For the text-containing cell, return its midpoint in [X, Y] coordinate format. 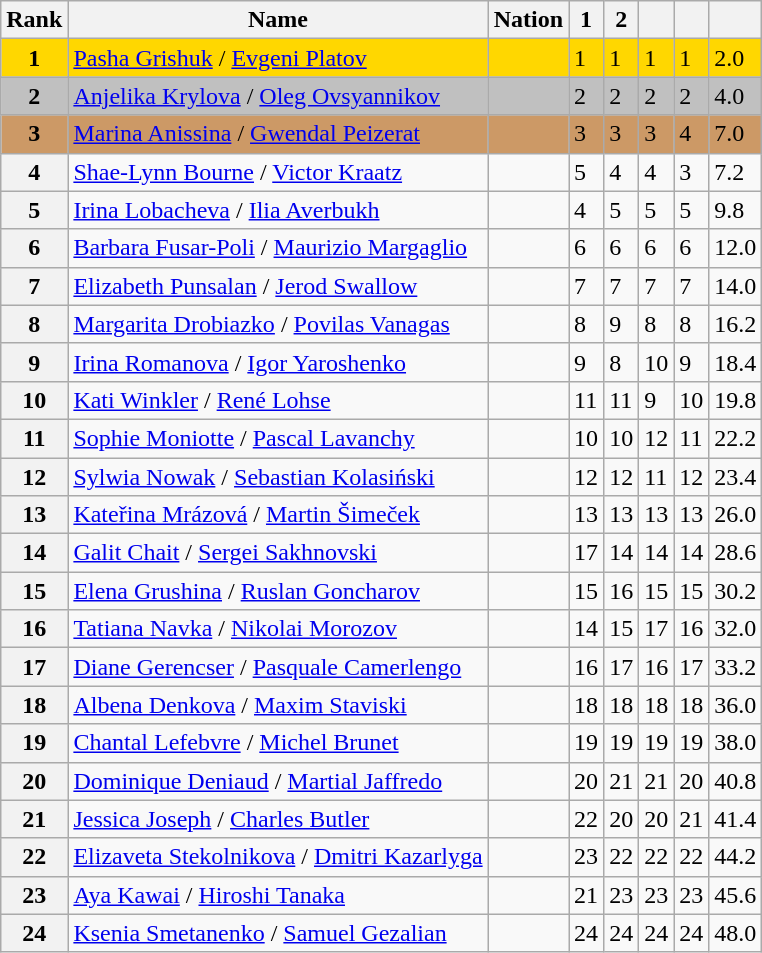
12.0 [736, 248]
30.2 [736, 591]
28.6 [736, 553]
45.6 [736, 895]
23.4 [736, 477]
Aya Kawai / Hiroshi Tanaka [278, 895]
33.2 [736, 667]
7.2 [736, 172]
Jessica Joseph / Charles Butler [278, 819]
Ksenia Smetanenko / Samuel Gezalian [278, 933]
Barbara Fusar-Poli / Maurizio Margaglio [278, 248]
Sylwia Nowak / Sebastian Kolasiński [278, 477]
32.0 [736, 629]
41.4 [736, 819]
Shae-Lynn Bourne / Victor Kraatz [278, 172]
Irina Lobacheva / Ilia Averbukh [278, 210]
Sophie Moniotte / Pascal Lavanchy [278, 438]
Marina Anissina / Gwendal Peizerat [278, 134]
22.2 [736, 438]
2.0 [736, 58]
38.0 [736, 743]
Elizabeth Punsalan / Jerod Swallow [278, 286]
Pasha Grishuk / Evgeni Platov [278, 58]
Margarita Drobiazko / Povilas Vanagas [278, 324]
Elizaveta Stekolnikova / Dmitri Kazarlyga [278, 857]
4.0 [736, 96]
19.8 [736, 400]
Dominique Deniaud / Martial Jaffredo [278, 781]
9.8 [736, 210]
Tatiana Navka / Nikolai Morozov [278, 629]
7.0 [736, 134]
Kati Winkler / René Lohse [278, 400]
36.0 [736, 705]
Kateřina Mrázová / Martin Šimeček [278, 515]
Nation [528, 20]
48.0 [736, 933]
40.8 [736, 781]
Irina Romanova / Igor Yaroshenko [278, 362]
Galit Chait / Sergei Sakhnovski [278, 553]
Diane Gerencser / Pasquale Camerlengo [278, 667]
Name [278, 20]
16.2 [736, 324]
Elena Grushina / Ruslan Goncharov [278, 591]
Chantal Lefebvre / Michel Brunet [278, 743]
26.0 [736, 515]
14.0 [736, 286]
18.4 [736, 362]
Rank [34, 20]
Anjelika Krylova / Oleg Ovsyannikov [278, 96]
Albena Denkova / Maxim Staviski [278, 705]
44.2 [736, 857]
